Find where the given text appears and provide that cell's center as [x, y] coordinate. 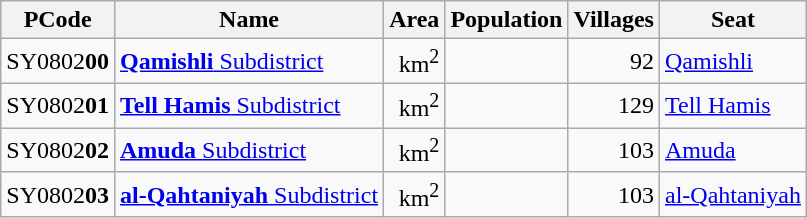
SY080203 [58, 194]
Name [248, 20]
129 [614, 106]
Population [506, 20]
SY080202 [58, 150]
Area [414, 20]
Qamishli [732, 62]
SY080200 [58, 62]
PCode [58, 20]
Amuda [732, 150]
SY080201 [58, 106]
Seat [732, 20]
Amuda Subdistrict [248, 150]
Tell Hamis [732, 106]
Villages [614, 20]
92 [614, 62]
al-Qahtaniyah Subdistrict [248, 194]
Qamishli Subdistrict [248, 62]
al-Qahtaniyah [732, 194]
Tell Hamis Subdistrict [248, 106]
